Scan for the cell matching the given text and deliver its [x, y] coordinate at center. 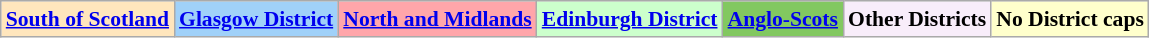
Glasgow District [256, 19]
Other Districts [917, 19]
South of Scotland [88, 19]
No District caps [1070, 19]
North and Midlands [437, 19]
Anglo-Scots [783, 19]
Edinburgh District [630, 19]
